Pinpoint the cell where the given text exists, returning its [X, Y] midpoint coordinate. 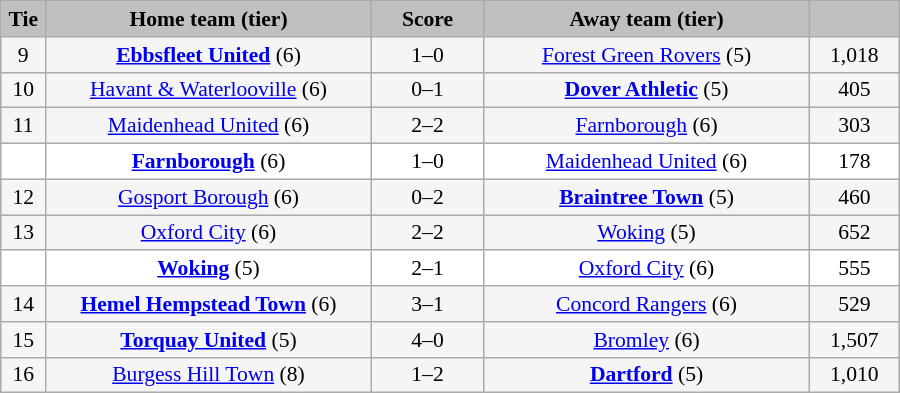
Concord Rangers (6) [647, 304]
14 [24, 304]
10 [24, 90]
Away team (tier) [647, 19]
178 [854, 162]
16 [24, 375]
460 [854, 197]
11 [24, 126]
2–1 [427, 269]
405 [854, 90]
Dartford (5) [647, 375]
3–1 [427, 304]
Forest Green Rovers (5) [647, 55]
0–2 [427, 197]
Burgess Hill Town (8) [209, 375]
Tie [24, 19]
12 [24, 197]
9 [24, 55]
Score [427, 19]
Ebbsfleet United (6) [209, 55]
Home team (tier) [209, 19]
0–1 [427, 90]
15 [24, 340]
529 [854, 304]
Torquay United (5) [209, 340]
Gosport Borough (6) [209, 197]
Bromley (6) [647, 340]
Havant & Waterlooville (6) [209, 90]
1,010 [854, 375]
13 [24, 233]
Braintree Town (5) [647, 197]
Dover Athletic (5) [647, 90]
555 [854, 269]
Hemel Hempstead Town (6) [209, 304]
1,507 [854, 340]
1,018 [854, 55]
303 [854, 126]
1–2 [427, 375]
652 [854, 233]
4–0 [427, 340]
